Capture the cell that displays the provided text and extract its (x, y) central coordinate. 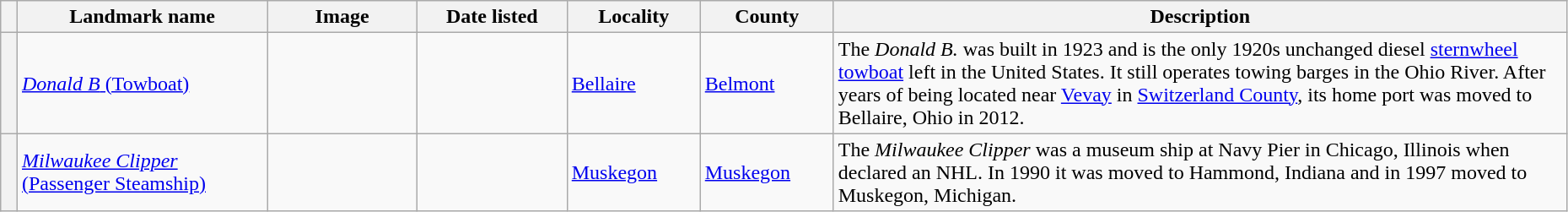
Landmark name (142, 17)
Belmont (767, 83)
Image (342, 17)
Locality (633, 17)
Milwaukee Clipper (Passenger Steamship) (142, 172)
Donald B (Towboat) (142, 83)
Date listed (492, 17)
Description (1199, 17)
County (767, 17)
Bellaire (633, 83)
